Output the [x, y] coordinate of the center of the cell containing the given text.  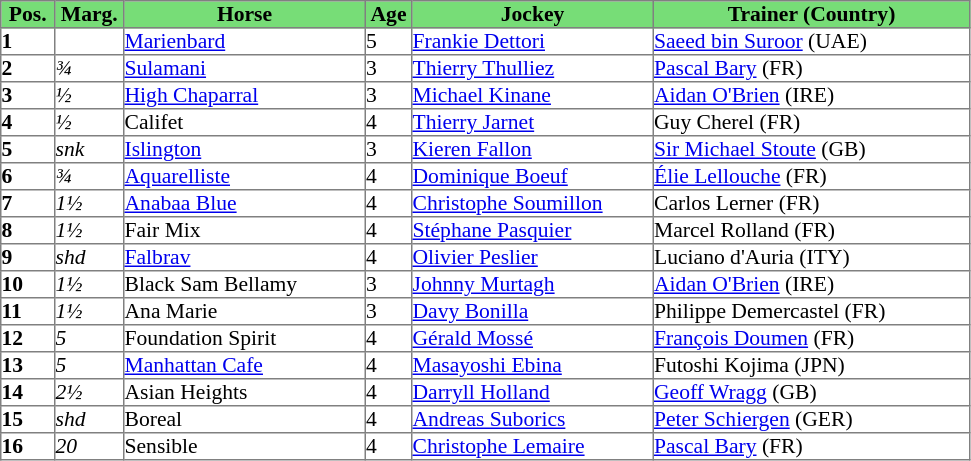
High Chaparral [245, 96]
Michael Kinane [533, 96]
20 [90, 446]
Saeed bin Suroor (UAE) [811, 42]
Boreal [245, 420]
Ana Marie [245, 312]
Olivier Peslier [533, 258]
Age [388, 14]
snk [90, 150]
Futoshi Kojima (JPN) [811, 366]
Asian Heights [245, 392]
Luciano d'Auria (ITY) [811, 258]
Johnny Murtagh [533, 284]
Trainer (Country) [811, 14]
Falbrav [245, 258]
Christophe Lemaire [533, 446]
2 [28, 68]
Geoff Wragg (GB) [811, 392]
Fair Mix [245, 230]
Sensible [245, 446]
8 [28, 230]
Gérald Mossé [533, 338]
15 [28, 420]
Anabaa Blue [245, 204]
Dominique Boeuf [533, 176]
6 [28, 176]
Darryll Holland [533, 392]
2½ [90, 392]
12 [28, 338]
Sulamani [245, 68]
Manhattan Cafe [245, 366]
Horse [245, 14]
Masayoshi Ebina [533, 366]
Thierry Thulliez [533, 68]
Marg. [90, 14]
Marcel Rolland (FR) [811, 230]
16 [28, 446]
14 [28, 392]
Jockey [533, 14]
Élie Lellouche (FR) [811, 176]
10 [28, 284]
François Doumen (FR) [811, 338]
7 [28, 204]
9 [28, 258]
Sir Michael Stoute (GB) [811, 150]
Andreas Suborics [533, 420]
Marienbard [245, 42]
Thierry Jarnet [533, 122]
13 [28, 366]
Philippe Demercastel (FR) [811, 312]
Black Sam Bellamy [245, 284]
Foundation Spirit [245, 338]
Carlos Lerner (FR) [811, 204]
11 [28, 312]
Pos. [28, 14]
Christophe Soumillon [533, 204]
Kieren Fallon [533, 150]
Guy Cherel (FR) [811, 122]
Islington [245, 150]
Stéphane Pasquier [533, 230]
Davy Bonilla [533, 312]
1 [28, 42]
Aquarelliste [245, 176]
Peter Schiergen (GER) [811, 420]
Califet [245, 122]
Frankie Dettori [533, 42]
